Extract the (X, Y) coordinate from the center of the cell holding the provided text.  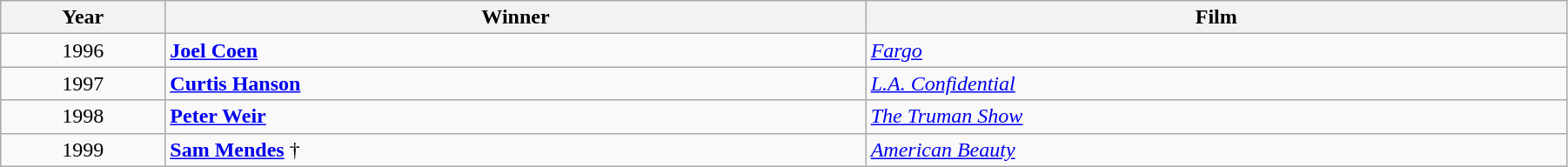
1999 (84, 150)
1997 (84, 83)
1996 (84, 50)
Winner (515, 17)
Peter Weir (515, 117)
Film (1216, 17)
Fargo (1216, 50)
L.A. Confidential (1216, 83)
Sam Mendes † (515, 150)
American Beauty (1216, 150)
Year (84, 17)
The Truman Show (1216, 117)
Joel Coen (515, 50)
1998 (84, 117)
Curtis Hanson (515, 83)
